Determine the (X, Y) coordinate at the center of the cell enclosing the given text.  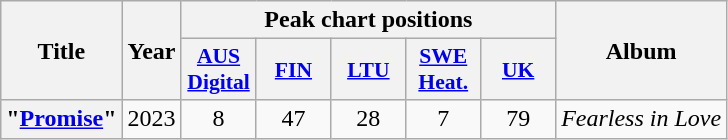
Year (152, 50)
28 (368, 119)
LTU (368, 70)
7 (444, 119)
79 (518, 119)
SWEHeat. (444, 70)
"Promise" (62, 119)
Fearless in Love (642, 119)
FIN (294, 70)
47 (294, 119)
Album (642, 50)
8 (218, 119)
AUSDigital (218, 70)
Peak chart positions (368, 20)
Title (62, 50)
UK (518, 70)
2023 (152, 119)
